Capture the cell that displays the provided text and extract its [X, Y] central coordinate. 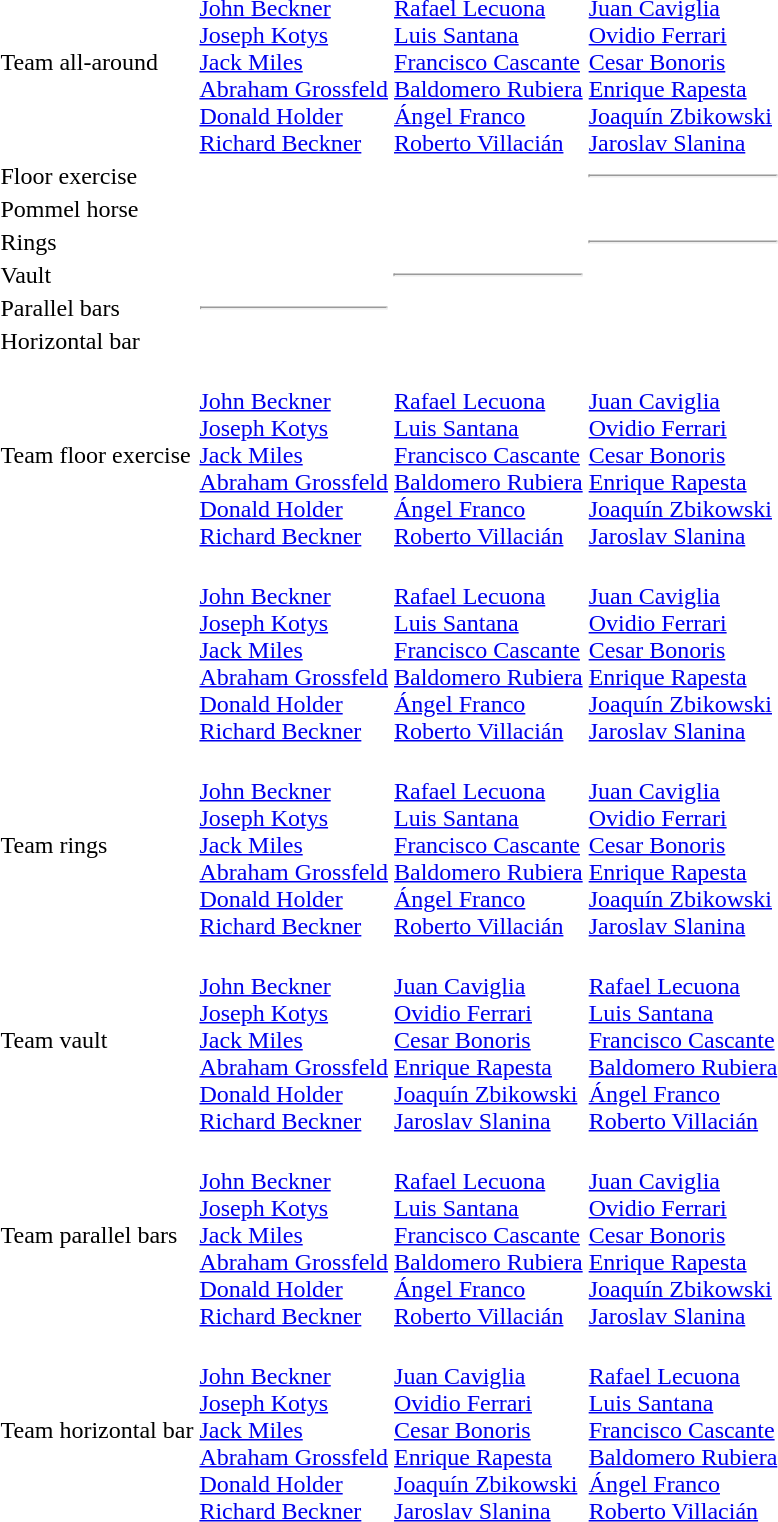
Juan CavigliaOvidio FerrariCesar BonorisEnrique RapestaJoaquín ZbikowskiJaroslav Slanina [489, 1040]
